Return (x, y) of the center of cell containing provided text 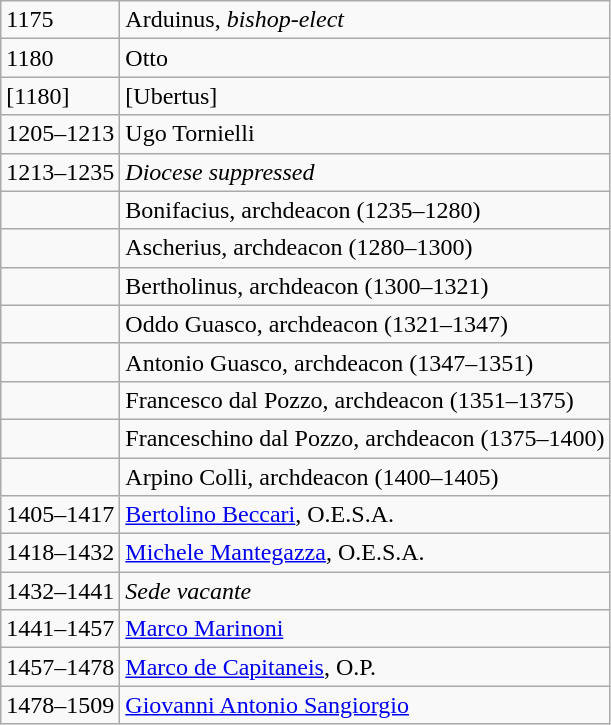
Sede vacante (365, 591)
1205–1213 (60, 134)
Bonifacius, archdeacon (1235–1280) (365, 210)
1175 (60, 20)
Arduinus, bishop-elect (365, 20)
Diocese suppressed (365, 172)
1432–1441 (60, 591)
Bertolino Beccari, O.E.S.A. (365, 515)
Marco Marinoni (365, 629)
1457–1478 (60, 667)
Michele Mantegazza, O.E.S.A. (365, 553)
Giovanni Antonio Sangiorgio (365, 705)
Ugo Tornielli (365, 134)
1213–1235 (60, 172)
Antonio Guasco, archdeacon (1347–1351) (365, 362)
Franceschino dal Pozzo, archdeacon (1375–1400) (365, 438)
Arpino Colli, archdeacon (1400–1405) (365, 477)
Marco de Capitaneis, O.P. (365, 667)
1418–1432 (60, 553)
Francesco dal Pozzo, archdeacon (1351–1375) (365, 400)
1405–1417 (60, 515)
[1180] (60, 96)
[Ubertus] (365, 96)
Bertholinus, archdeacon (1300–1321) (365, 286)
Otto (365, 58)
1441–1457 (60, 629)
Ascherius, archdeacon (1280–1300) (365, 248)
Oddo Guasco, archdeacon (1321–1347) (365, 324)
1180 (60, 58)
1478–1509 (60, 705)
